Capture the cell that displays the provided text and extract its (X, Y) central coordinate. 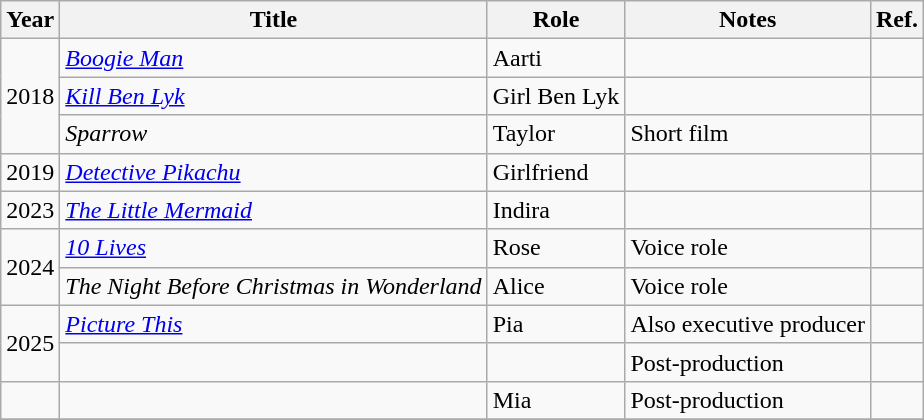
The Night Before Christmas in Wonderland (274, 286)
Alice (556, 286)
Title (274, 20)
Mia (556, 400)
Aarti (556, 58)
2023 (30, 210)
Role (556, 20)
The Little Mermaid (274, 210)
Pia (556, 324)
2025 (30, 343)
Boogie Man (274, 58)
Picture This (274, 324)
2019 (30, 172)
Year (30, 20)
Kill Ben Lyk (274, 96)
Sparrow (274, 134)
Also executive producer (748, 324)
Taylor (556, 134)
Girl Ben Lyk (556, 96)
Short film (748, 134)
Girlfriend (556, 172)
Ref. (896, 20)
Detective Pikachu (274, 172)
10 Lives (274, 248)
2018 (30, 96)
Rose (556, 248)
Indira (556, 210)
2024 (30, 267)
Notes (748, 20)
